Output the (X, Y) coordinate of the center of the cell containing the given text.  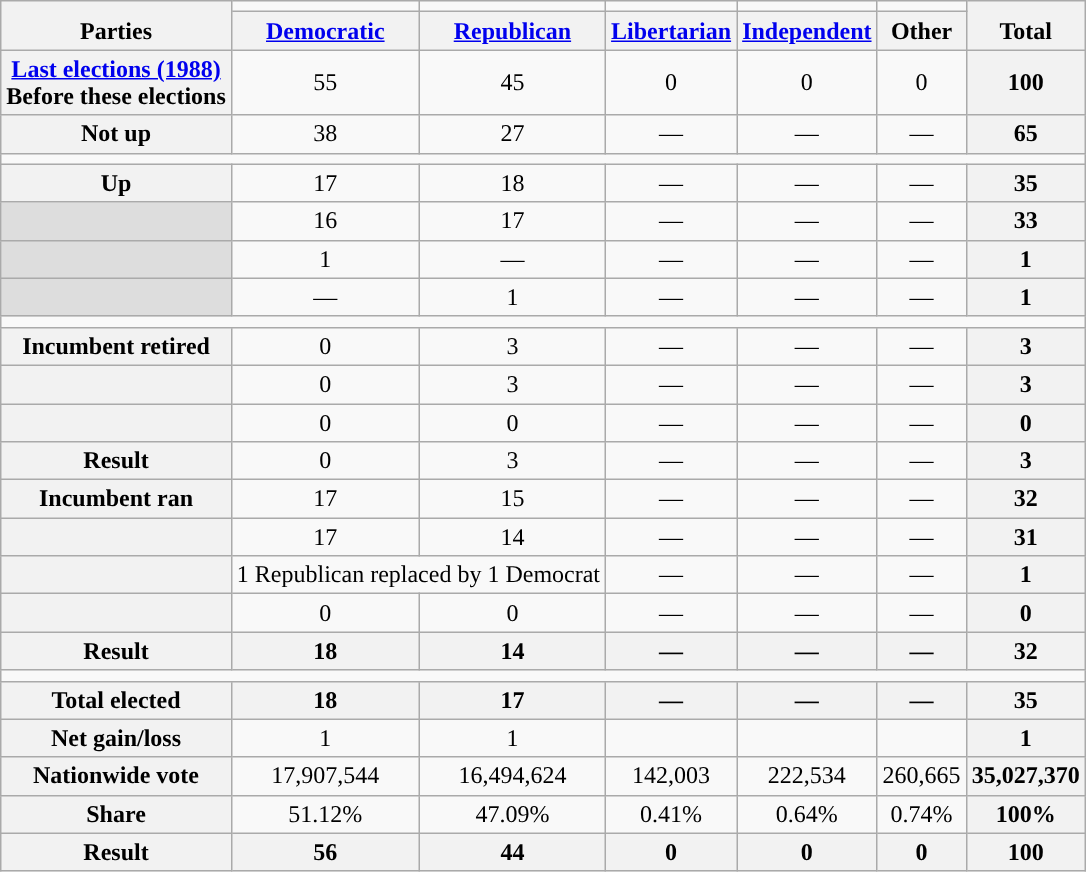
Independent (807, 31)
Net gain/loss (116, 738)
47.09% (512, 814)
17,907,544 (325, 776)
27 (512, 134)
65 (1026, 134)
Democratic (325, 31)
38 (325, 134)
Share (116, 814)
31 (1026, 537)
Incumbent ran (116, 499)
16 (325, 221)
1 Republican replaced by 1 Democrat (418, 575)
Total (1026, 26)
0.41% (672, 814)
Republican (512, 31)
100% (1026, 814)
33 (1026, 221)
15 (512, 499)
Not up (116, 134)
0.74% (922, 814)
Total elected (116, 700)
16,494,624 (512, 776)
Up (116, 183)
260,665 (922, 776)
Incumbent retired (116, 346)
35,027,370 (1026, 776)
Libertarian (672, 31)
55 (325, 82)
222,534 (807, 776)
Nationwide vote (116, 776)
Other (922, 31)
Parties (116, 26)
0.64% (807, 814)
44 (512, 852)
56 (325, 852)
142,003 (672, 776)
45 (512, 82)
Last elections (1988)Before these elections (116, 82)
51.12% (325, 814)
